For the text-containing cell, return its midpoint in [x, y] coordinate format. 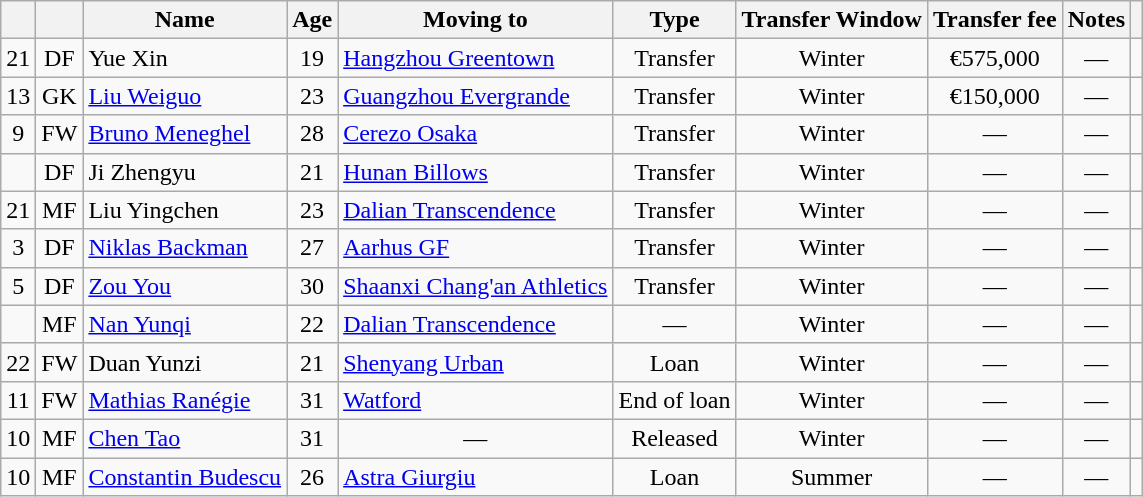
Hangzhou Greentown [476, 58]
End of loan [674, 400]
Shenyang Urban [476, 362]
13 [18, 96]
28 [312, 134]
3 [18, 248]
Released [674, 438]
Transfer Window [832, 20]
Aarhus GF [476, 248]
Chen Tao [185, 438]
Liu Yingchen [185, 210]
Yue Xin [185, 58]
Age [312, 20]
Hunan Billows [476, 172]
Watford [476, 400]
Type [674, 20]
Niklas Backman [185, 248]
Astra Giurgiu [476, 477]
19 [312, 58]
€575,000 [994, 58]
Liu Weiguo [185, 96]
5 [18, 286]
27 [312, 248]
Duan Yunzi [185, 362]
Zou You [185, 286]
Bruno Meneghel [185, 134]
9 [18, 134]
Cerezo Osaka [476, 134]
26 [312, 477]
GK [60, 96]
Summer [832, 477]
€150,000 [994, 96]
Ji Zhengyu [185, 172]
Transfer fee [994, 20]
Shaanxi Chang'an Athletics [476, 286]
Nan Yunqi [185, 324]
Guangzhou Evergrande [476, 96]
Name [185, 20]
Constantin Budescu [185, 477]
Notes [1096, 20]
Mathias Ranégie [185, 400]
Moving to [476, 20]
30 [312, 286]
11 [18, 400]
